From the cell containing the given text, extract its center point as [X, Y] coordinate. 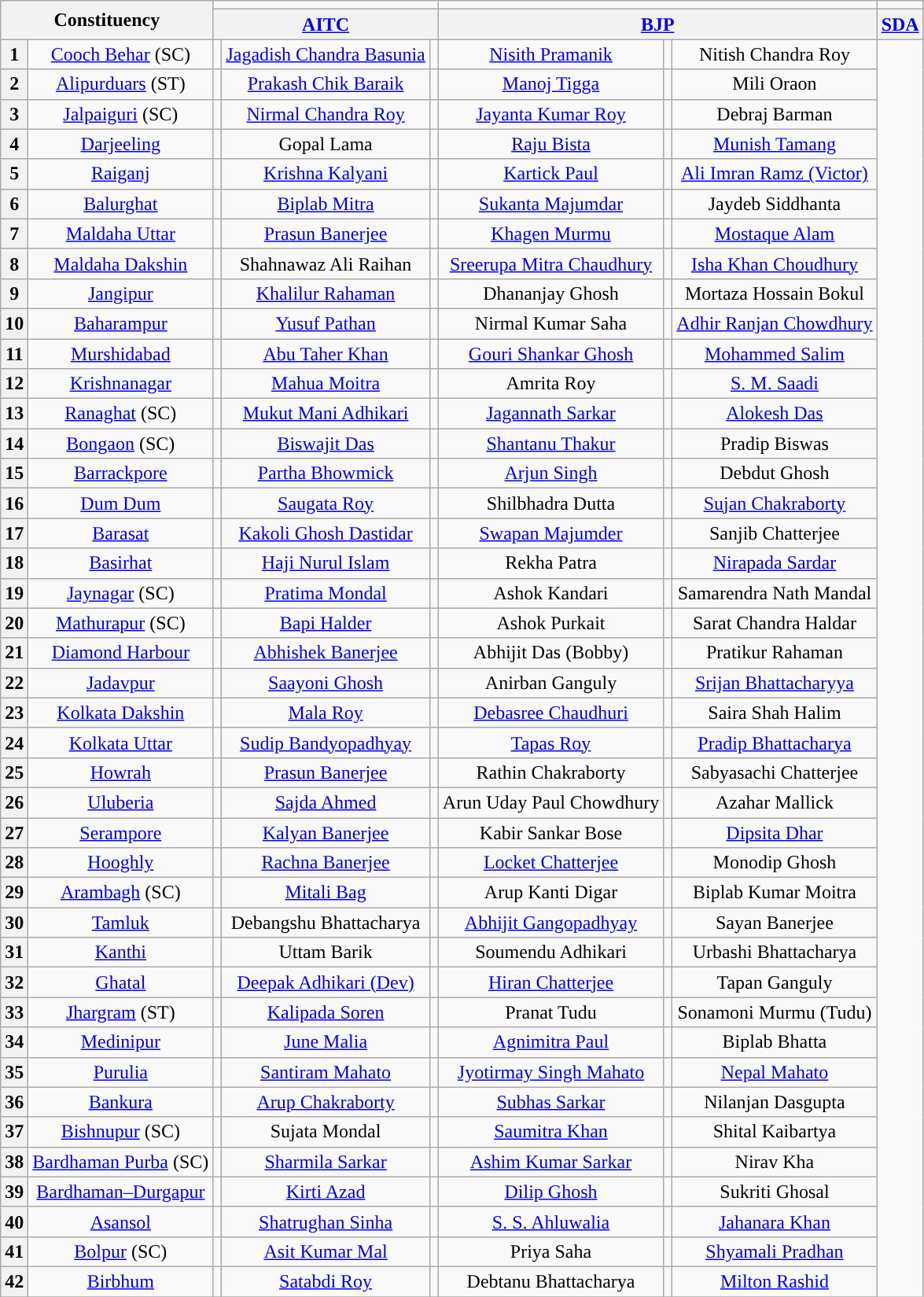
June Malia [326, 1042]
38 [14, 1162]
Azahar Mallick [775, 802]
Arup Kanti Digar [550, 893]
Biplab Kumar Moitra [775, 893]
Cooch Behar (SC) [121, 54]
Arun Uday Paul Chowdhury [550, 802]
Dhananjay Ghosh [550, 293]
Kirti Azad [326, 1192]
Saumitra Khan [550, 1132]
Bankura [121, 1102]
Basirhat [121, 563]
Abhijit Das (Bobby) [550, 653]
11 [14, 353]
25 [14, 772]
Abu Taher Khan [326, 353]
Kalyan Banerjee [326, 833]
Ghatal [121, 982]
Mukut Mani Adhikari [326, 414]
Bapi Halder [326, 623]
Biswajit Das [326, 444]
Mitali Bag [326, 893]
Gouri Shankar Ghosh [550, 353]
32 [14, 982]
Agnimitra Paul [550, 1042]
Srijan Bhattacharyya [775, 683]
Pradip Biswas [775, 444]
Asansol [121, 1221]
12 [14, 384]
Maldaha Dakshin [121, 263]
Haji Nurul Islam [326, 563]
Raju Bista [550, 144]
Debraj Barman [775, 114]
42 [14, 1281]
Diamond Harbour [121, 653]
Khalilur Rahaman [326, 293]
Nilanjan Dasgupta [775, 1102]
9 [14, 293]
28 [14, 863]
Urbashi Bhattacharya [775, 952]
26 [14, 802]
Isha Khan Choudhury [775, 263]
Nirmal Chandra Roy [326, 114]
Ashok Kandari [550, 593]
Sukriti Ghosal [775, 1192]
Tapas Roy [550, 742]
Dipsita Dhar [775, 833]
Monodip Ghosh [775, 863]
Serampore [121, 833]
Jangipur [121, 293]
S. S. Ahluwalia [550, 1221]
Sabyasachi Chatterjee [775, 772]
Dum Dum [121, 503]
Bardhaman Purba (SC) [121, 1162]
19 [14, 593]
31 [14, 952]
23 [14, 713]
Barasat [121, 533]
Howrah [121, 772]
Jyotirmay Singh Mahato [550, 1072]
Nitish Chandra Roy [775, 54]
Debasree Chaudhuri [550, 713]
Uttam Barik [326, 952]
Mathurapur (SC) [121, 623]
Manoj Tigga [550, 84]
Sujata Mondal [326, 1132]
Birbhum [121, 1281]
16 [14, 503]
35 [14, 1072]
Saayoni Ghosh [326, 683]
Sarat Chandra Haldar [775, 623]
Mili Oraon [775, 84]
Shatrughan Sinha [326, 1221]
7 [14, 234]
Mohammed Salim [775, 353]
Bishnupur (SC) [121, 1132]
Locket Chatterjee [550, 863]
Mahua Moitra [326, 384]
24 [14, 742]
Jaydeb Siddhanta [775, 204]
Debangshu Bhattacharya [326, 923]
Milton Rashid [775, 1281]
4 [14, 144]
40 [14, 1221]
Biplab Mitra [326, 204]
Asit Kumar Mal [326, 1251]
Ranaghat (SC) [121, 414]
SDA [900, 24]
30 [14, 923]
Pradip Bhattacharya [775, 742]
Dilip Ghosh [550, 1192]
Ashim Kumar Sarkar [550, 1162]
Hiran Chatterjee [550, 982]
Bolpur (SC) [121, 1251]
8 [14, 263]
Balurghat [121, 204]
34 [14, 1042]
Mostaque Alam [775, 234]
Munish Tamang [775, 144]
Tamluk [121, 923]
Murshidabad [121, 353]
Prakash Chik Baraik [326, 84]
3 [14, 114]
Jahanara Khan [775, 1221]
Kanthi [121, 952]
Kakoli Ghosh Dastidar [326, 533]
Nisith Pramanik [550, 54]
Sreerupa Mitra Chaudhury [550, 263]
Satabdi Roy [326, 1281]
Adhir Ranjan Chowdhury [775, 323]
Arjun Singh [550, 473]
Pratikur Rahaman [775, 653]
Abhijit Gangopadhyay [550, 923]
Arup Chakraborty [326, 1102]
Shilbhadra Dutta [550, 503]
Priya Saha [550, 1251]
Kartick Paul [550, 174]
Sudip Bandyopadhyay [326, 742]
Deepak Adhikari (Dev) [326, 982]
Pranat Tudu [550, 1012]
Jalpaiguri (SC) [121, 114]
Subhas Sarkar [550, 1102]
Constituency [107, 20]
Shital Kaibartya [775, 1132]
Saugata Roy [326, 503]
Nirapada Sardar [775, 563]
AITC [326, 24]
2 [14, 84]
29 [14, 893]
Jaynagar (SC) [121, 593]
21 [14, 653]
Debtanu Bhattacharya [550, 1281]
Baharampur [121, 323]
Saira Shah Halim [775, 713]
Debdut Ghosh [775, 473]
Shahnawaz Ali Raihan [326, 263]
27 [14, 833]
13 [14, 414]
Alokesh Das [775, 414]
Jagadish Chandra Basunia [326, 54]
6 [14, 204]
Arambagh (SC) [121, 893]
Nirav Kha [775, 1162]
Kabir Sankar Bose [550, 833]
Soumendu Adhikari [550, 952]
33 [14, 1012]
5 [14, 174]
Abhishek Banerjee [326, 653]
1 [14, 54]
Samarendra Nath Mandal [775, 593]
Rekha Patra [550, 563]
Pratima Mondal [326, 593]
Maldaha Uttar [121, 234]
Yusuf Pathan [326, 323]
Jadavpur [121, 683]
15 [14, 473]
Kolkata Dakshin [121, 713]
S. M. Saadi [775, 384]
Mala Roy [326, 713]
Jhargram (ST) [121, 1012]
Sukanta Majumdar [550, 204]
Amrita Roy [550, 384]
Gopal Lama [326, 144]
Purulia [121, 1072]
Sharmila Sarkar [326, 1162]
36 [14, 1102]
Alipurduars (ST) [121, 84]
Swapan Majumder [550, 533]
18 [14, 563]
Krishna Kalyani [326, 174]
Barrackpore [121, 473]
Medinipur [121, 1042]
Rathin Chakraborty [550, 772]
Bardhaman–Durgapur [121, 1192]
Tapan Ganguly [775, 982]
10 [14, 323]
22 [14, 683]
Bongaon (SC) [121, 444]
Jagannath Sarkar [550, 414]
Ali Imran Ramz (Victor) [775, 174]
Sujan Chakraborty [775, 503]
Biplab Bhatta [775, 1042]
Raiganj [121, 174]
Santiram Mahato [326, 1072]
Sajda Ahmed [326, 802]
Sayan Banerjee [775, 923]
Jayanta Kumar Roy [550, 114]
Shantanu Thakur [550, 444]
Rachna Banerjee [326, 863]
Krishnanagar [121, 384]
BJP [657, 24]
Partha Bhowmick [326, 473]
Kalipada Soren [326, 1012]
Nirmal Kumar Saha [550, 323]
14 [14, 444]
20 [14, 623]
Anirban Ganguly [550, 683]
Khagen Murmu [550, 234]
Ashok Purkait [550, 623]
Darjeeling [121, 144]
17 [14, 533]
Nepal Mahato [775, 1072]
Mortaza Hossain Bokul [775, 293]
41 [14, 1251]
Shyamali Pradhan [775, 1251]
37 [14, 1132]
Kolkata Uttar [121, 742]
39 [14, 1192]
Sonamoni Murmu (Tudu) [775, 1012]
Sanjib Chatterjee [775, 533]
Hooghly [121, 863]
Uluberia [121, 802]
